Pinpoint the cell where the given text exists, returning its [X, Y] midpoint coordinate. 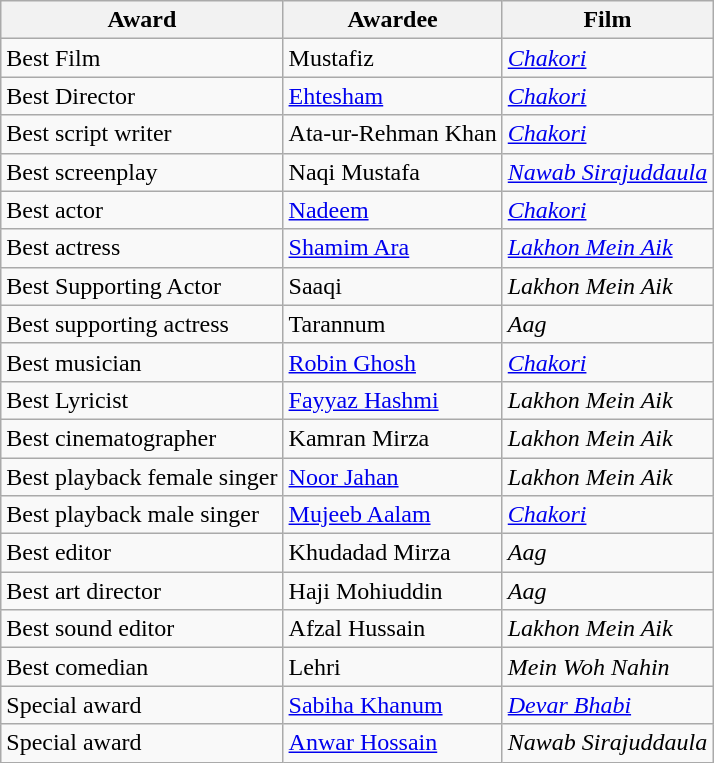
Awardee [392, 20]
Best Lyricist [142, 400]
Sabiha Khanum [392, 705]
Best cinematographer [142, 438]
Ata-ur-Rehman Khan [392, 134]
Best supporting actress [142, 324]
Film [607, 20]
Best Director [142, 96]
Khudadad Mirza [392, 553]
Award [142, 20]
Mustafiz [392, 58]
Ehtesham [392, 96]
Best screenplay [142, 172]
Best actor [142, 210]
Saaqi [392, 286]
Best Supporting Actor [142, 286]
Best comedian [142, 667]
Best sound editor [142, 629]
Nadeem [392, 210]
Best Film [142, 58]
Best editor [142, 553]
Haji Mohiuddin [392, 591]
Best playback female singer [142, 477]
Noor Jahan [392, 477]
Kamran Mirza [392, 438]
Best art director [142, 591]
Tarannum [392, 324]
Robin Ghosh [392, 362]
Naqi Mustafa [392, 172]
Mujeeb Aalam [392, 515]
Lehri [392, 667]
Best script writer [142, 134]
Anwar Hossain [392, 743]
Best playback male singer [142, 515]
Fayyaz Hashmi [392, 400]
Afzal Hussain [392, 629]
Devar Bhabi [607, 705]
Best musician [142, 362]
Mein Woh Nahin [607, 667]
Best actress [142, 248]
Shamim Ara [392, 248]
